From the cell containing the given text, extract its center point as (x, y) coordinate. 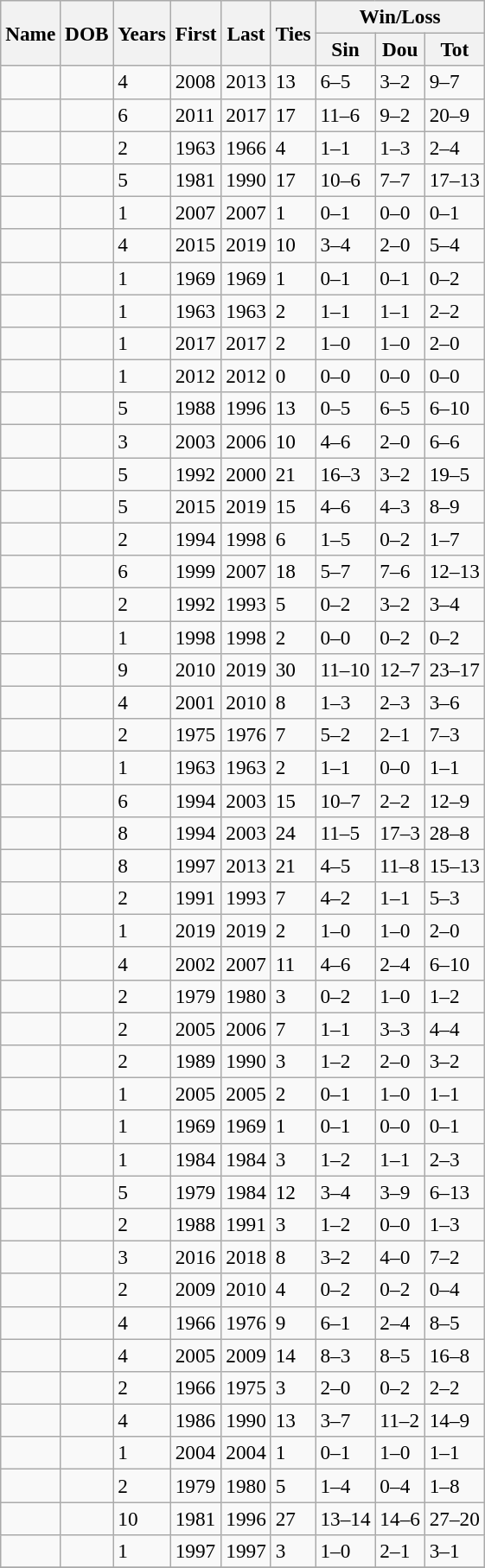
Last (246, 33)
Ties (293, 33)
12–7 (399, 670)
10–6 (346, 180)
4–0 (399, 1257)
11–8 (399, 866)
28–8 (455, 833)
0–5 (346, 409)
5–2 (346, 734)
Sin (346, 49)
1999 (195, 572)
17–3 (399, 833)
9–2 (399, 115)
1989 (195, 1061)
7–2 (455, 1257)
15–13 (455, 866)
Tot (455, 49)
6–13 (455, 1191)
1986 (195, 1420)
27 (293, 1518)
30 (293, 670)
24 (293, 833)
8–9 (455, 506)
5–7 (346, 572)
11–10 (346, 670)
2000 (246, 473)
1–8 (455, 1485)
12 (293, 1191)
1–7 (455, 539)
19–5 (455, 473)
Name (31, 33)
12–13 (455, 572)
16–8 (455, 1355)
2008 (195, 82)
11–5 (346, 833)
16–3 (346, 473)
Dou (399, 49)
14–9 (455, 1420)
17–13 (455, 180)
5–4 (455, 245)
DOB (86, 33)
11–6 (346, 115)
11 (293, 963)
6–6 (455, 441)
3–6 (455, 702)
11–2 (399, 1420)
7–6 (399, 572)
10–7 (346, 800)
18 (293, 572)
2001 (195, 702)
14–6 (399, 1518)
5–3 (455, 898)
4–3 (399, 506)
20–9 (455, 115)
4–2 (346, 898)
1–5 (346, 539)
Win/Loss (399, 16)
3–9 (399, 1191)
27–20 (455, 1518)
8–3 (346, 1355)
2016 (195, 1257)
7–3 (455, 734)
3–7 (346, 1420)
7–7 (399, 180)
1–4 (346, 1485)
14 (293, 1355)
Years (142, 33)
12–9 (455, 800)
13–14 (346, 1518)
First (195, 33)
23–17 (455, 670)
2011 (195, 115)
2018 (246, 1257)
4–5 (346, 866)
0 (293, 376)
3–3 (399, 1028)
6–1 (346, 1323)
4–4 (455, 1028)
3–1 (455, 1551)
2002 (195, 963)
9–7 (455, 82)
